Identify which cell holds the provided text, then report its [x, y] central coordinate. 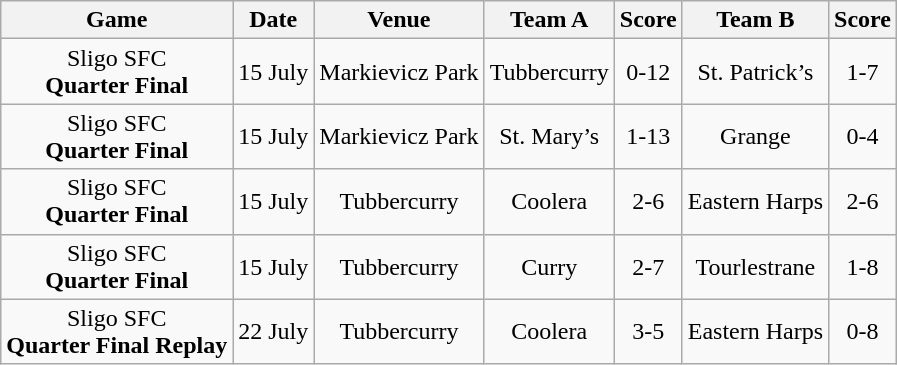
Sligo SFCQuarter Final Replay [117, 332]
Date [274, 20]
0-12 [648, 72]
Venue [399, 20]
St. Patrick’s [755, 72]
Game [117, 20]
0-4 [863, 136]
1-7 [863, 72]
Tourlestrane [755, 266]
Team A [549, 20]
Grange [755, 136]
0-8 [863, 332]
22 July [274, 332]
St. Mary’s [549, 136]
3-5 [648, 332]
1-8 [863, 266]
Curry [549, 266]
Team B [755, 20]
2-7 [648, 266]
1-13 [648, 136]
